Find where the given text appears and provide that cell's center as [x, y] coordinate. 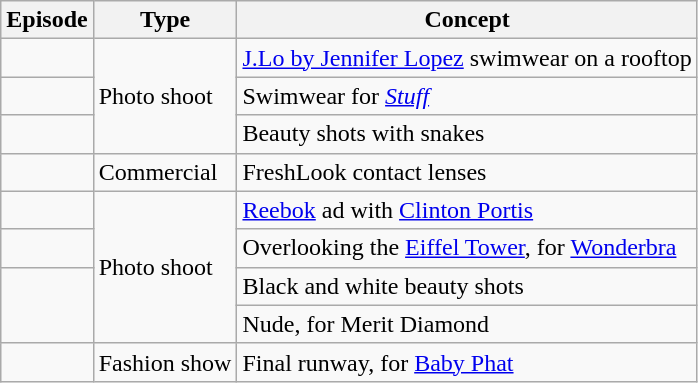
Reebok ad with Clinton Portis [467, 210]
Fashion show [165, 362]
Concept [467, 20]
Episode [47, 20]
Overlooking the Eiffel Tower, for Wonderbra [467, 248]
Final runway, for Baby Phat [467, 362]
Swimwear for Stuff [467, 96]
Type [165, 20]
J.Lo by Jennifer Lopez swimwear on a rooftop [467, 58]
Black and white beauty shots [467, 286]
Commercial [165, 172]
Nude, for Merit Diamond [467, 324]
FreshLook contact lenses [467, 172]
Beauty shots with snakes [467, 134]
